Provide the (X, Y) coordinate of the cell's center where the given text is located.  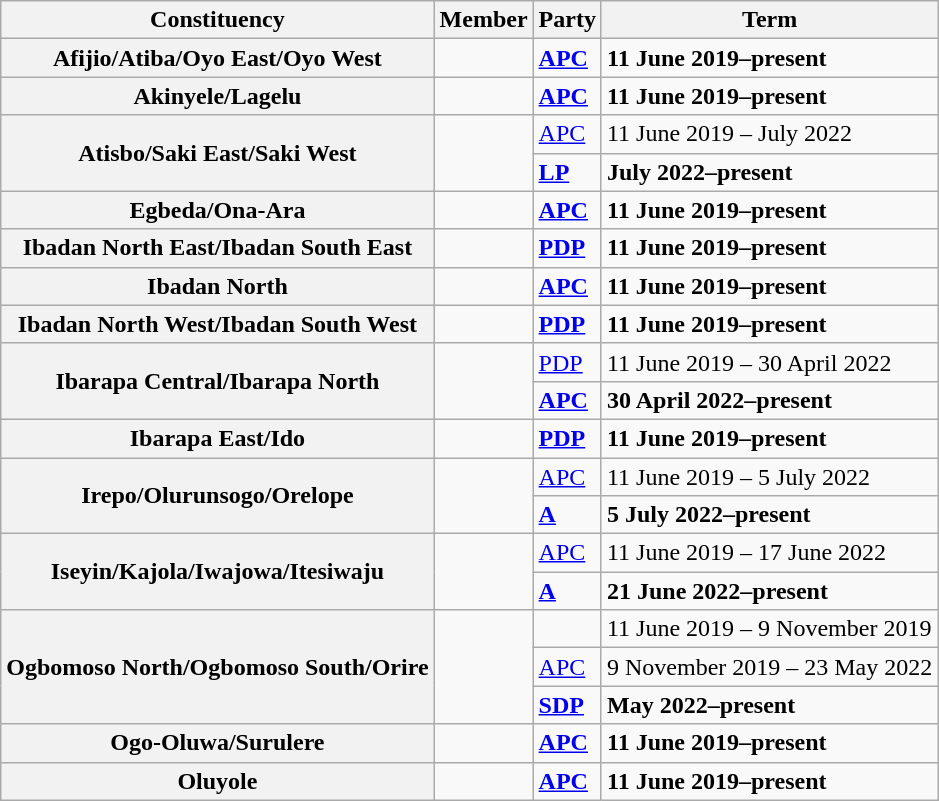
11 June 2019 – 30 April 2022 (769, 362)
Irepo/Olurunsogo/Orelope (218, 496)
5 July 2022–present (769, 515)
21 June 2022–present (769, 591)
Ibadan North East/Ibadan South East (218, 248)
11 June 2019 – 17 June 2022 (769, 553)
Ibarapa Central/Ibarapa North (218, 381)
Atisbo/Saki East/Saki West (218, 153)
11 June 2019 – 5 July 2022 (769, 477)
Oluyole (218, 781)
SDP (567, 705)
11 June 2019 – 9 November 2019 (769, 629)
Akinyele/Lagelu (218, 96)
9 November 2019 – 23 May 2022 (769, 667)
Constituency (218, 20)
May 2022–present (769, 705)
Ibadan North (218, 286)
Ogbomoso North/Ogbomoso South/Orire (218, 667)
Ogo-Oluwa/Surulere (218, 743)
Party (567, 20)
Egbeda/Ona-Ara (218, 210)
July 2022–present (769, 172)
Afijio/Atiba/Oyo East/Oyo West (218, 58)
11 June 2019 – July 2022 (769, 134)
Ibarapa East/Ido (218, 438)
LP (567, 172)
Iseyin/Kajola/Iwajowa/Itesiwaju (218, 572)
30 April 2022–present (769, 400)
Member (484, 20)
Ibadan North West/Ibadan South West (218, 324)
Term (769, 20)
